Capture the cell that displays the provided text and extract its [x, y] central coordinate. 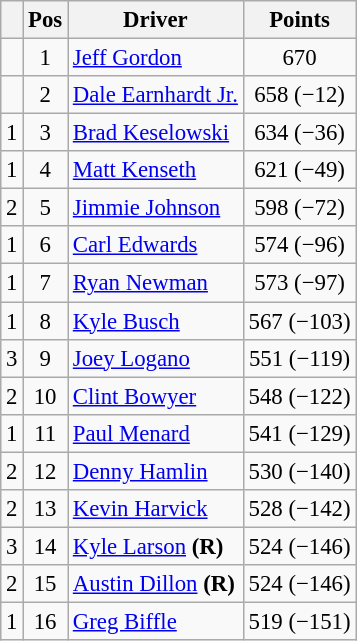
530 (−140) [300, 471]
9 [46, 358]
Kevin Harvick [156, 509]
567 (−103) [300, 321]
Paul Menard [156, 433]
658 (−12) [300, 95]
Points [300, 20]
528 (−142) [300, 509]
14 [46, 546]
15 [46, 584]
548 (−122) [300, 396]
8 [46, 321]
621 (−49) [300, 170]
6 [46, 245]
5 [46, 208]
Jeff Gordon [156, 58]
10 [46, 396]
Joey Logano [156, 358]
519 (−151) [300, 621]
Clint Bowyer [156, 396]
Brad Keselowski [156, 133]
Greg Biffle [156, 621]
11 [46, 433]
Austin Dillon (R) [156, 584]
Ryan Newman [156, 283]
4 [46, 170]
573 (−97) [300, 283]
Jimmie Johnson [156, 208]
670 [300, 58]
598 (−72) [300, 208]
634 (−36) [300, 133]
Kyle Busch [156, 321]
Driver [156, 20]
Denny Hamlin [156, 471]
16 [46, 621]
Pos [46, 20]
12 [46, 471]
541 (−129) [300, 433]
Carl Edwards [156, 245]
Dale Earnhardt Jr. [156, 95]
574 (−96) [300, 245]
Matt Kenseth [156, 170]
7 [46, 283]
Kyle Larson (R) [156, 546]
13 [46, 509]
551 (−119) [300, 358]
